Output the [X, Y] coordinate of the center of the cell containing the given text.  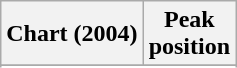
Peakposition [189, 34]
Chart (2004) [72, 34]
